From the cell containing the given text, extract its center point as [X, Y] coordinate. 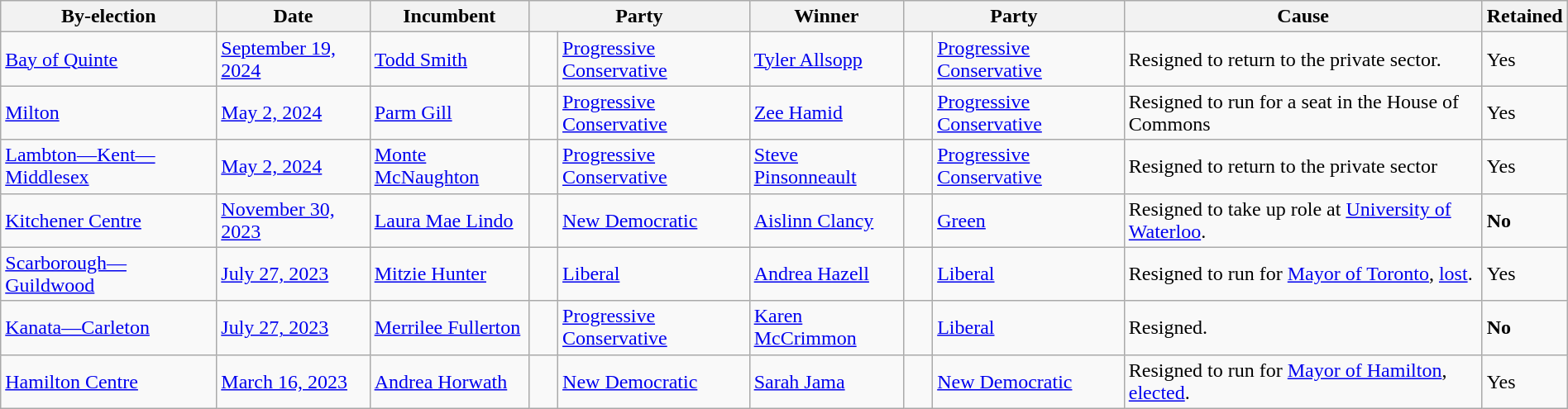
Resigned to run for a seat in the House of Commons [1303, 112]
November 30, 2023 [293, 220]
Scarborough—Guildwood [109, 274]
Resigned to run for Mayor of Toronto, lost. [1303, 274]
Hamilton Centre [109, 382]
Andrea Hazell [826, 274]
Andrea Horwath [449, 382]
Date [293, 17]
Milton [109, 112]
Aislinn Clancy [826, 220]
Resigned. [1303, 327]
Sarah Jama [826, 382]
Todd Smith [449, 59]
September 19, 2024 [293, 59]
Resigned to return to the private sector. [1303, 59]
Bay of Quinte [109, 59]
Laura Mae Lindo [449, 220]
Cause [1303, 17]
Zee Hamid [826, 112]
Winner [826, 17]
Kanata—Carleton [109, 327]
Resigned to return to the private sector [1303, 167]
Steve Pinsonneault [826, 167]
Resigned to run for Mayor of Hamilton, elected. [1303, 382]
Lambton—Kent—Middlesex [109, 167]
Kitchener Centre [109, 220]
Incumbent [449, 17]
Parm Gill [449, 112]
Tyler Allsopp [826, 59]
Monte McNaughton [449, 167]
Resigned to take up role at University of Waterloo. [1303, 220]
March 16, 2023 [293, 382]
Karen McCrimmon [826, 327]
Retained [1525, 17]
Merrilee Fullerton [449, 327]
By-election [109, 17]
Green [1029, 220]
Mitzie Hunter [449, 274]
